Search for the cell housing the specified text and yield its (X, Y) center coordinate. 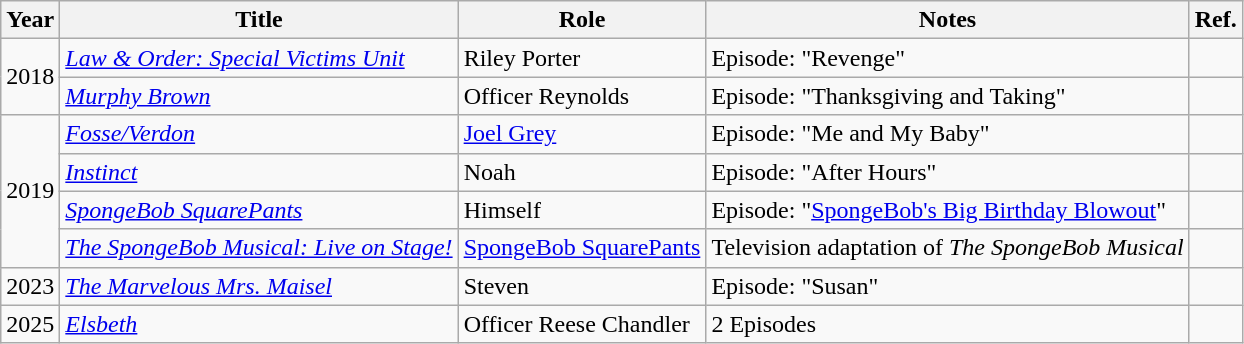
Episode: "Revenge" (948, 58)
Title (259, 20)
Fosse/Verdon (259, 134)
2018 (30, 77)
Episode: "Me and My Baby" (948, 134)
Joel Grey (582, 134)
Television adaptation of The SpongeBob Musical (948, 248)
Officer Reese Chandler (582, 324)
Year (30, 20)
Noah (582, 172)
Himself (582, 210)
Ref. (1216, 20)
Officer Reynolds (582, 96)
Episode: "Susan" (948, 286)
The Marvelous Mrs. Maisel (259, 286)
Instinct (259, 172)
Murphy Brown (259, 96)
2023 (30, 286)
2025 (30, 324)
Notes (948, 20)
Riley Porter (582, 58)
2 Episodes (948, 324)
The SpongeBob Musical: Live on Stage! (259, 248)
Law & Order: Special Victims Unit (259, 58)
Steven (582, 286)
Episode: "SpongeBob's Big Birthday Blowout" (948, 210)
2019 (30, 191)
Role (582, 20)
Episode: "After Hours" (948, 172)
Episode: "Thanksgiving and Taking" (948, 96)
Elsbeth (259, 324)
